Extract the [X, Y] coordinate from the center of the cell holding the provided text.  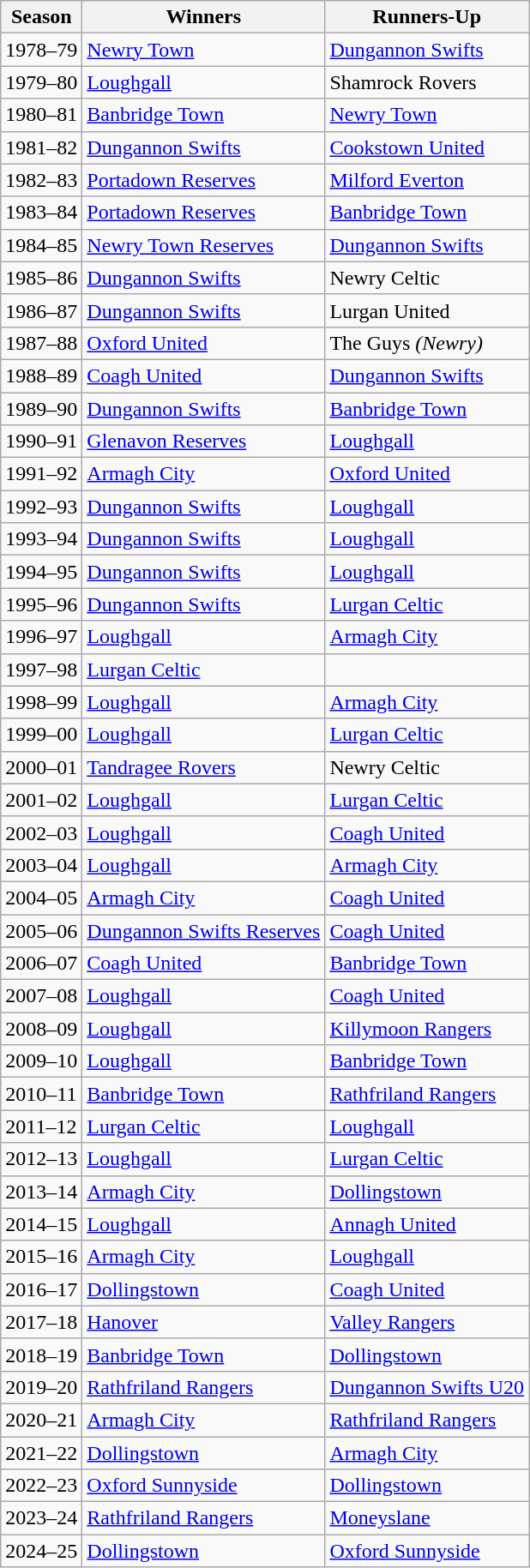
2019–20 [41, 1387]
1992–93 [41, 507]
2009–10 [41, 1061]
Cookstown United [427, 147]
2012–13 [41, 1159]
Winners [204, 17]
1983–84 [41, 213]
1988–89 [41, 375]
2020–21 [41, 1420]
2001–02 [41, 800]
Dungannon Swifts Reserves [204, 930]
Milford Everton [427, 180]
2022–23 [41, 1486]
1979–80 [41, 82]
Dungannon Swifts U20 [427, 1387]
1993–94 [41, 539]
1984–85 [41, 245]
2016–17 [41, 1289]
Hanover [204, 1322]
1987–88 [41, 343]
1985–86 [41, 278]
Season [41, 17]
2000–01 [41, 767]
1991–92 [41, 474]
1981–82 [41, 147]
2011–12 [41, 1126]
2014–15 [41, 1224]
The Guys (Newry) [427, 343]
Lurgan United [427, 310]
1982–83 [41, 180]
Valley Rangers [427, 1322]
Shamrock Rovers [427, 82]
2023–24 [41, 1518]
2018–19 [41, 1355]
1994–95 [41, 572]
Moneyslane [427, 1518]
1980–81 [41, 115]
1989–90 [41, 409]
2006–07 [41, 964]
2003–04 [41, 865]
2002–03 [41, 832]
2007–08 [41, 996]
Runners-Up [427, 17]
Killymoon Rangers [427, 1029]
1999–00 [41, 735]
Glenavon Reserves [204, 442]
2015–16 [41, 1257]
Tandragee Rovers [204, 767]
1990–91 [41, 442]
2013–14 [41, 1192]
1986–87 [41, 310]
2005–06 [41, 930]
2021–22 [41, 1453]
2024–25 [41, 1551]
1997–98 [41, 670]
2004–05 [41, 898]
2017–18 [41, 1322]
1998–99 [41, 702]
2008–09 [41, 1029]
2010–11 [41, 1094]
1995–96 [41, 604]
Annagh United [427, 1224]
Newry Town Reserves [204, 245]
1996–97 [41, 637]
1978–79 [41, 50]
